Detect which cell encompasses the target text, then output its (x, y) center coordinate. 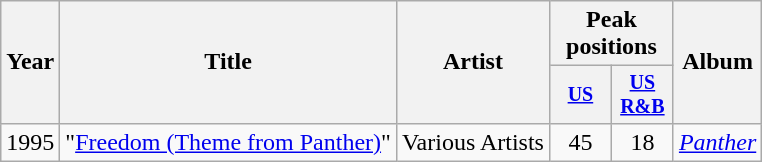
Title (228, 62)
Peak positions (611, 34)
Artist (472, 62)
18 (642, 142)
Various Artists (472, 142)
Year (30, 62)
US (580, 94)
USR&B (642, 94)
45 (580, 142)
1995 (30, 142)
"Freedom (Theme from Panther)" (228, 142)
Panther (717, 142)
Album (717, 62)
